Detect which cell encompasses the target text, then output its [X, Y] center coordinate. 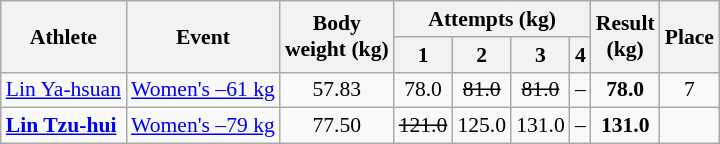
1 [424, 55]
57.83 [337, 90]
Women's –79 kg [203, 126]
4 [580, 55]
3 [540, 55]
Lin Tzu-hui [64, 126]
77.50 [337, 126]
125.0 [482, 126]
Result(kg) [626, 36]
2 [482, 55]
Athlete [64, 36]
Women's –61 kg [203, 90]
7 [690, 90]
Place [690, 36]
Attempts (kg) [492, 19]
Event [203, 36]
121.0 [424, 126]
Bodyweight (kg) [337, 36]
Lin Ya-hsuan [64, 90]
